Provide the (X, Y) coordinate of the cell's center where the given text is located.  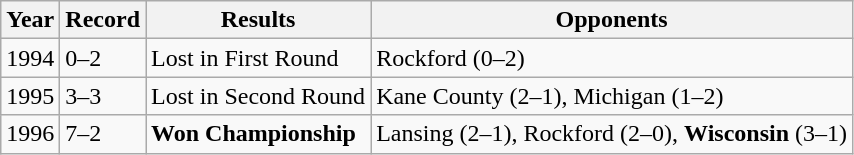
Record (103, 20)
Lost in First Round (258, 58)
Won Championship (258, 134)
Lost in Second Round (258, 96)
1995 (30, 96)
0–2 (103, 58)
Lansing (2–1), Rockford (2–0), Wisconsin (3–1) (612, 134)
Results (258, 20)
3–3 (103, 96)
Year (30, 20)
Kane County (2–1), Michigan (1–2) (612, 96)
1994 (30, 58)
7–2 (103, 134)
Rockford (0–2) (612, 58)
1996 (30, 134)
Opponents (612, 20)
